Extract the (X, Y) coordinate from the center of the cell holding the provided text.  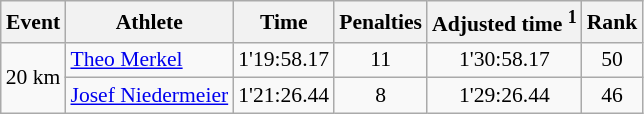
20 km (34, 78)
Theo Merkel (149, 60)
1'19:58.17 (284, 60)
Time (284, 22)
8 (380, 96)
Penalties (380, 22)
1'29:26.44 (504, 96)
Rank (612, 22)
46 (612, 96)
Event (34, 22)
1'30:58.17 (504, 60)
Adjusted time 1 (504, 22)
Athlete (149, 22)
50 (612, 60)
11 (380, 60)
1'21:26.44 (284, 96)
Josef Niedermeier (149, 96)
